Output the [x, y] coordinate of the center of the cell containing the given text.  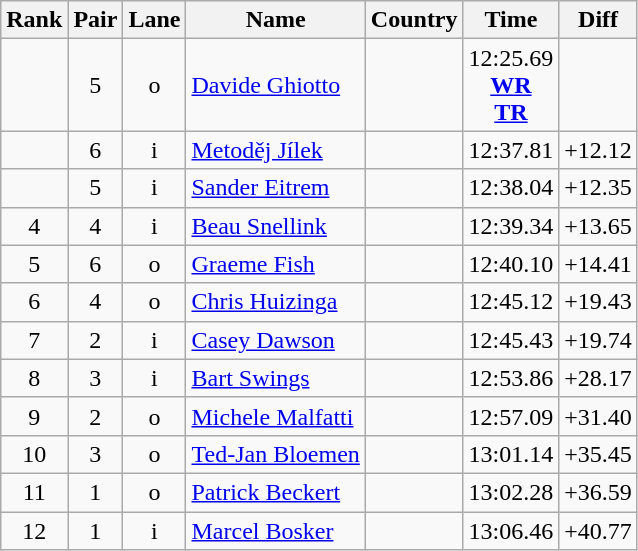
Sander Eitrem [276, 188]
Davide Ghiotto [276, 85]
12:57.09 [511, 416]
10 [34, 454]
12:45.43 [511, 340]
12 [34, 531]
7 [34, 340]
Chris Huizinga [276, 302]
Time [511, 20]
Ted-Jan Bloemen [276, 454]
12:38.04 [511, 188]
Pair [96, 20]
12:45.12 [511, 302]
Country [414, 20]
Metoděj Jílek [276, 150]
+28.17 [598, 378]
+40.77 [598, 531]
Diff [598, 20]
Patrick Beckert [276, 492]
Lane [154, 20]
+31.40 [598, 416]
12:25.69WRTR [511, 85]
Beau Snellink [276, 226]
+35.45 [598, 454]
+36.59 [598, 492]
11 [34, 492]
8 [34, 378]
+13.65 [598, 226]
Marcel Bosker [276, 531]
Graeme Fish [276, 264]
12:53.86 [511, 378]
+14.41 [598, 264]
13:01.14 [511, 454]
Casey Dawson [276, 340]
Rank [34, 20]
+12.35 [598, 188]
13:02.28 [511, 492]
12:40.10 [511, 264]
12:37.81 [511, 150]
9 [34, 416]
13:06.46 [511, 531]
12:39.34 [511, 226]
+19.43 [598, 302]
Name [276, 20]
Michele Malfatti [276, 416]
Bart Swings [276, 378]
+12.12 [598, 150]
+19.74 [598, 340]
